Capture the cell that displays the provided text and extract its [x, y] central coordinate. 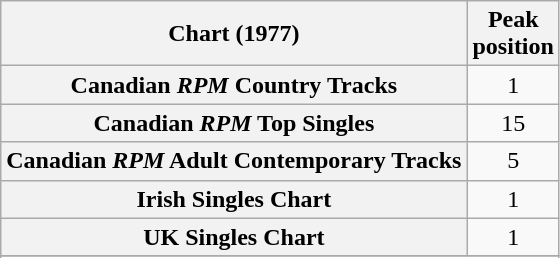
UK Singles Chart [234, 237]
Chart (1977) [234, 34]
Peakposition [513, 34]
5 [513, 161]
Canadian RPM Adult Contemporary Tracks [234, 161]
15 [513, 123]
Canadian RPM Country Tracks [234, 85]
Canadian RPM Top Singles [234, 123]
Irish Singles Chart [234, 199]
